Search for the cell housing the specified text and yield its [x, y] center coordinate. 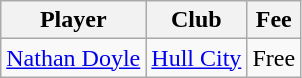
Free [274, 58]
Club [196, 20]
Fee [274, 20]
Player [74, 20]
Nathan Doyle [74, 58]
Hull City [196, 58]
